Determine the [x, y] coordinate at the center of the cell enclosing the given text.  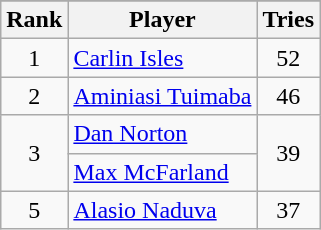
52 [288, 58]
Tries [288, 20]
3 [34, 153]
Alasio Naduva [162, 210]
39 [288, 153]
37 [288, 210]
Dan Norton [162, 134]
46 [288, 96]
Rank [34, 20]
Carlin Isles [162, 58]
Player [162, 20]
Aminiasi Tuimaba [162, 96]
1 [34, 58]
5 [34, 210]
2 [34, 96]
Max McFarland [162, 172]
